Output the (X, Y) coordinate of the center of the cell containing the given text.  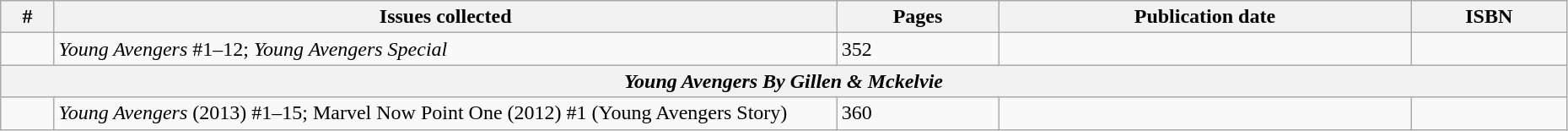
Pages (918, 17)
ISBN (1489, 17)
Issues collected (445, 17)
Young Avengers #1–12; Young Avengers Special (445, 49)
Young Avengers By Gillen & Mckelvie (784, 81)
# (27, 17)
352 (918, 49)
Publication date (1205, 17)
360 (918, 113)
Young Avengers (2013) #1–15; Marvel Now Point One (2012) #1 (Young Avengers Story) (445, 113)
